For the text-containing cell, return its midpoint in (X, Y) coordinate format. 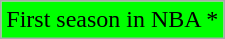
First season in NBA * (112, 20)
